Detect which cell encompasses the target text, then output its (X, Y) center coordinate. 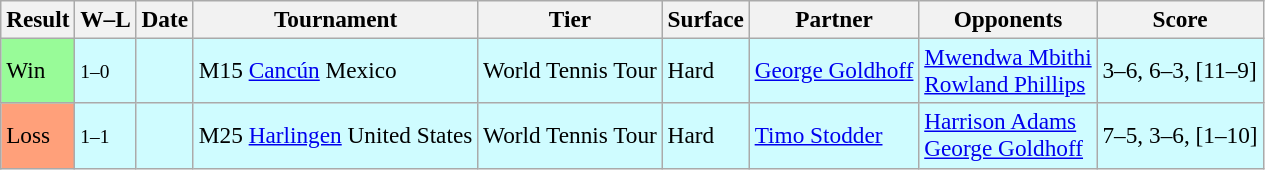
Mwendwa Mbithi Rowland Phillips (1008, 70)
Tournament (335, 19)
Partner (834, 19)
Opponents (1008, 19)
Date (164, 19)
Harrison Adams George Goldhoff (1008, 136)
Timo Stodder (834, 136)
M25 Harlingen United States (335, 136)
7–5, 3–6, [1–10] (1180, 136)
Score (1180, 19)
1–0 (106, 70)
3–6, 6–3, [11–9] (1180, 70)
Loss (38, 136)
Win (38, 70)
1–1 (106, 136)
W–L (106, 19)
Surface (706, 19)
M15 Cancún Mexico (335, 70)
George Goldhoff (834, 70)
Tier (570, 19)
Result (38, 19)
